Search for the cell housing the specified text and yield its (x, y) center coordinate. 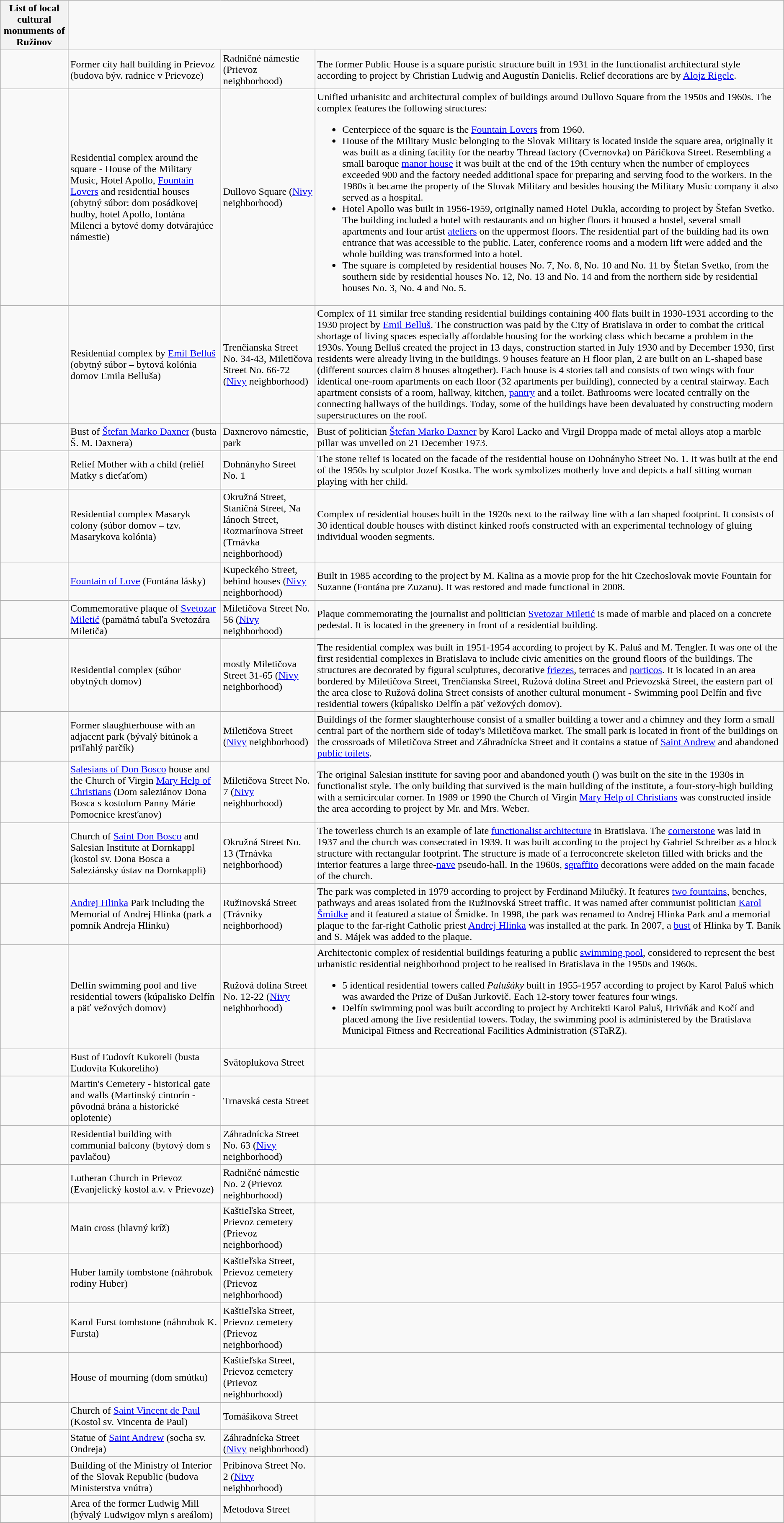
Statue of Saint Andrew (socha sv. Ondreja) (145, 1443)
Tomášikova Street (268, 1416)
Main cross (hlavný kríž) (145, 1228)
Miletičova Street (Nivy neighborhood) (268, 736)
Záhradnícka Street (Nivy neighborhood) (268, 1443)
Commemorative plaque of Svetozar Miletić (pamätná tabuľa Svetozára Miletiča) (145, 620)
Miletičova Street No. 7 (Nivy neighborhood) (268, 792)
Karol Furst tombstone (náhrobok K. Fursta) (145, 1328)
Residential building with communial balcony (bytový dom s pavlačou) (145, 1145)
House of mourning (dom smútku) (145, 1377)
Bust of Ľudovít Kukoreli (busta Ľudovíta Kukoreliho) (145, 1062)
Trenčianska Street No. 34-43, Miletičova Street No. 66-72 (Nivy neighborhood) (268, 364)
Kupeckého Street, behind houses (Nivy neighborhood) (268, 581)
Miletičova Street No. 56 (Nivy neighborhood) (268, 620)
Bust of politician Štefan Marko Daxner by Karol Lacko and Virgil Droppa made of metal alloys atop a marble pillar was unveiled on 21 December 1973. (549, 437)
Salesians of Don Bosco house and the Church of Virgin Mary Help of Christians (Dom saleziánov Dona Bosca s kostolom Panny Márie Pomocnice kresťanov) (145, 792)
Svätoplukova Street (268, 1062)
Fountain of Love (Fontána lásky) (145, 581)
Trnavská cesta Street (268, 1101)
Relief Mother with a child (reliéf Matky s dieťaťom) (145, 470)
Andrej Hlinka Park including the Memorial of Andrej Hlinka (park a pomník Andreja Hlinku) (145, 914)
Residential complex Masaryk colony (súbor domov – tzv. Masarykova kolónia) (145, 525)
Daxnerovo námestie, park (268, 437)
Building of the Ministry of Interior of the Slovak Republic (budova Ministerstva vnútra) (145, 1476)
Residential complex (súbor obytných domov) (145, 675)
Church of Saint Vincent de Paul (Kostol sv. Vincenta de Paul) (145, 1416)
Dohnányho Street No. 1 (268, 470)
Bust of Štefan Marko Daxner (busta Š. M. Daxnera) (145, 437)
Church of Saint Don Bosco and Salesian Institute at Dornkappl (kostol sv. Dona Bosca a Saleziánsky ústav na Dornkappli) (145, 853)
Lutheran Church in Prievoz (Evanjelický kostol a.v. v Prievoze) (145, 1184)
Radničné námestie No. 2 (Prievoz neighborhood) (268, 1184)
Ružinovská Street (Trávniky neighborhood) (268, 914)
Metodova Street (268, 1509)
List of local cultural monuments of Ružinov (34, 25)
mostly Miletičova Street 31-65 (Nivy neighborhood) (268, 675)
Záhradnícka Street No. 63 (Nivy neighborhood) (268, 1145)
Residential complex by Emil Belluš (obytný súbor – bytová kolónia domov Emila Belluša) (145, 364)
Former city hall building in Prievoz (budova býv. radnice v Prievoze) (145, 70)
Pribinova Street No. 2 (Nivy neighborhood) (268, 1476)
Former slaughterhouse with an adjacent park (bývalý bitúnok a priľahlý parčík) (145, 736)
Huber family tombstone (náhrobok rodiny Huber) (145, 1278)
Delfín swimming pool and five residential towers (kúpalisko Delfín a päť vežových domov) (145, 997)
Martin's Cemetery - historical gate and walls (Martinský cintorín - pôvodná brána a historické oplotenie) (145, 1101)
Dullovo Square (Nivy neighborhood) (268, 197)
Area of the former Ludwig Mill (bývalý Ludwigov mlyn s areálom) (145, 1509)
Okružná Street, Staničná Street, Na lánoch Street, Rozmarínova Street (Trnávka neighborhood) (268, 525)
Ružová dolina Street No. 12-22 (Nivy neighborhood) (268, 997)
Okružná Street No. 13 (Trnávka neighborhood) (268, 853)
Radničné námestie (Prievoz neighborhood) (268, 70)
